For the text-containing cell, return its midpoint in (X, Y) coordinate format. 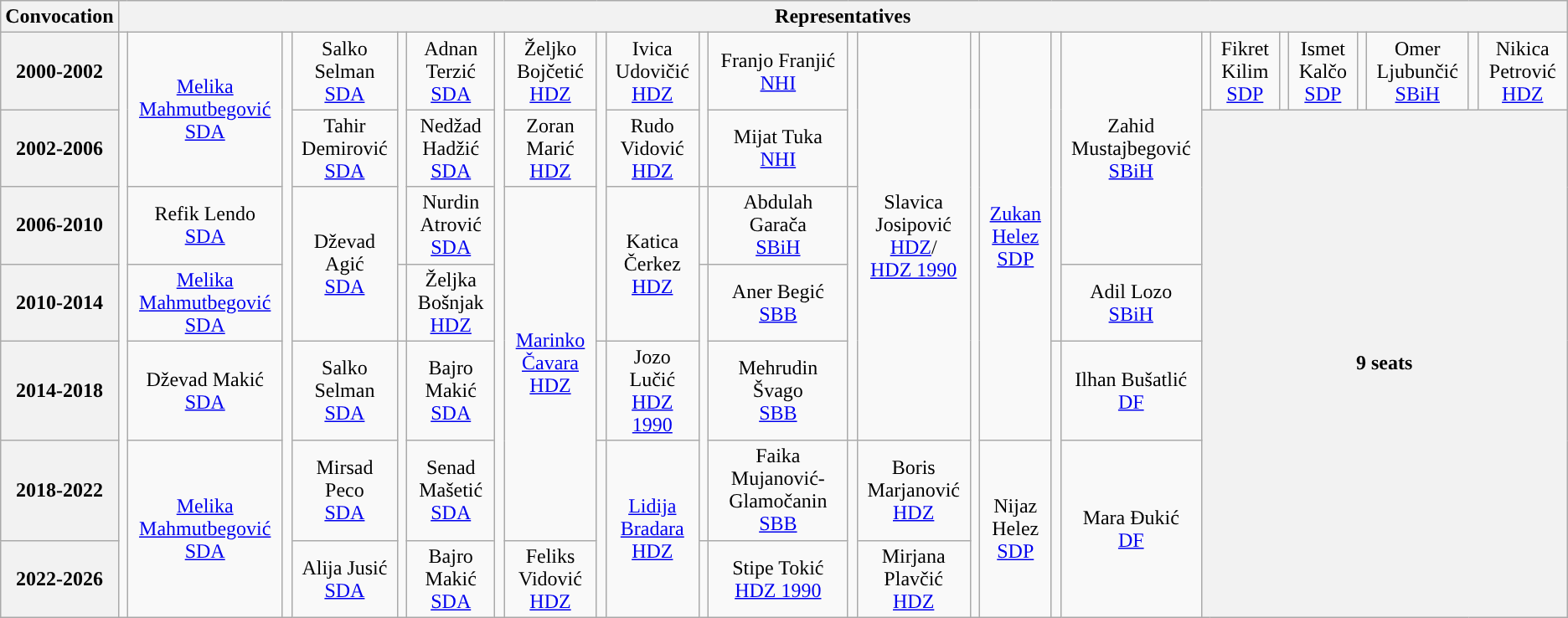
Senad MašetićSDA (451, 491)
2014-2018 (59, 390)
Jozo LučićHDZ 1990 (652, 390)
Omer LjubunčićSBiH (1417, 71)
2000-2002 (59, 71)
Mirjana PlavčićHDZ (913, 579)
Representatives (843, 17)
Nurdin AtrovićSDA (451, 225)
Ilhan BušatlićDF (1131, 390)
Mirsad PecoSDA (344, 491)
Željka BošnjakHDZ (451, 302)
Mijat TukaNHI (777, 148)
Nijaz HelezSDP (1015, 529)
Slavica JosipovićHDZ/HDZ 1990 (913, 236)
Ismet KalčoSDP (1323, 71)
Marinko ČavaraHDZ (550, 363)
Faika Mujanović-GlamočaninSBB (777, 491)
Zoran MarićHDZ (550, 148)
Nikica PetrovićHDZ (1523, 71)
Adnan TerzićSDA (451, 71)
2006-2010 (59, 225)
Convocation (59, 17)
2002-2006 (59, 148)
2022-2026 (59, 579)
Refik LendoSDA (204, 225)
Franjo FranjićNHI (777, 71)
Mara ĐukićDF (1131, 529)
2010-2014 (59, 302)
Adil LozoSBiH (1131, 302)
Rudo VidovićHDZ (652, 148)
Lidija BradaraHDZ (652, 529)
Boris MarjanovićHDZ (913, 491)
Tahir DemirovićSDA (344, 148)
Alija JusićSDA (344, 579)
9 seats (1384, 363)
Ivica UdovičićHDZ (652, 71)
Dževad AgićSDA (344, 264)
Katica ČerkezHDZ (652, 264)
Zahid MustajbegovićSBiH (1131, 148)
Aner BegićSBB (777, 302)
Fikret KilimSDP (1245, 71)
Dževad MakićSDA (204, 390)
Zukan HelezSDP (1015, 236)
Stipe TokićHDZ 1990 (777, 579)
Feliks VidovićHDZ (550, 579)
2018-2022 (59, 491)
Nedžad HadžićSDA (451, 148)
Mehrudin ŠvagoSBB (777, 390)
Abdulah GaračaSBiH (777, 225)
Željko BojčetićHDZ (550, 71)
